Return (X, Y) of the center of cell containing provided text 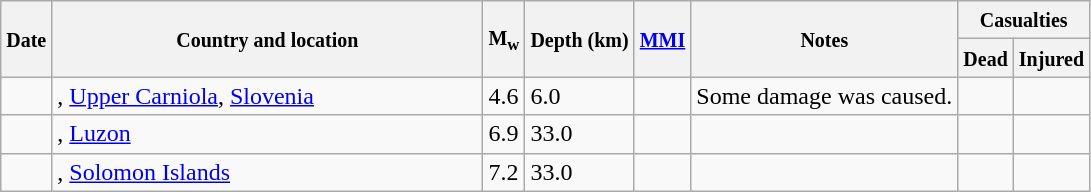
6.0 (580, 96)
, Upper Carniola, Slovenia (268, 96)
, Solomon Islands (268, 172)
Country and location (268, 39)
4.6 (504, 96)
Mw (504, 39)
6.9 (504, 134)
Date (26, 39)
Depth (km) (580, 39)
7.2 (504, 172)
, Luzon (268, 134)
Dead (986, 58)
Casualties (1024, 20)
MMI (662, 39)
Injured (1051, 58)
Some damage was caused. (824, 96)
Notes (824, 39)
